Return the [x, y] coordinate for the center point of the cell that contains the specified text.  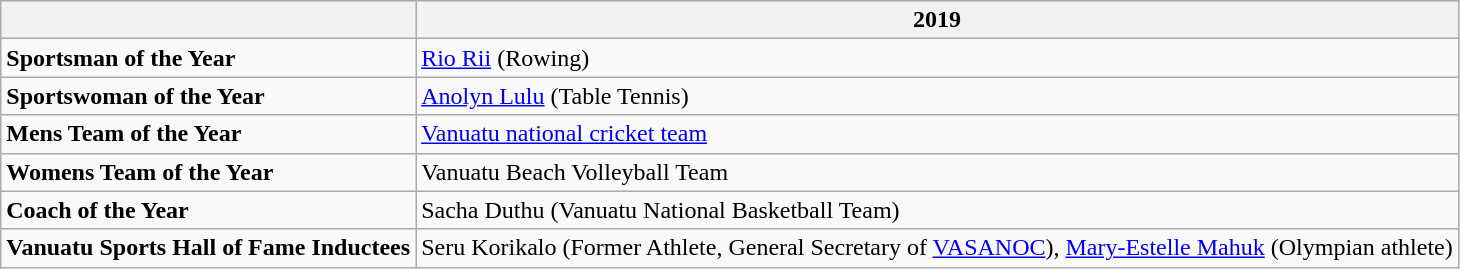
Vanuatu Beach Volleyball Team [938, 172]
Rio Rii (Rowing) [938, 58]
Sacha Duthu (Vanuatu National Basketball Team) [938, 210]
Vanuatu Sports Hall of Fame Inductees [208, 248]
Anolyn Lulu (Table Tennis) [938, 96]
Coach of the Year [208, 210]
2019 [938, 20]
Vanuatu national cricket team [938, 134]
Mens Team of the Year [208, 134]
Sportsman of the Year [208, 58]
Womens Team of the Year [208, 172]
Sportswoman of the Year [208, 96]
Seru Korikalo (Former Athlete, General Secretary of VASANOC), Mary-Estelle Mahuk (Olympian athlete) [938, 248]
